Output the (x, y) coordinate of the center of the cell containing the given text.  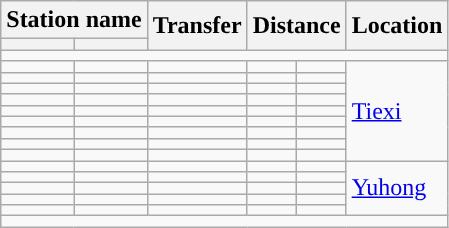
Distance (296, 26)
Tiexi (397, 111)
Yuhong (397, 188)
Location (397, 26)
Station name (74, 20)
Transfer (197, 26)
